From the cell containing the given text, extract its center point as [x, y] coordinate. 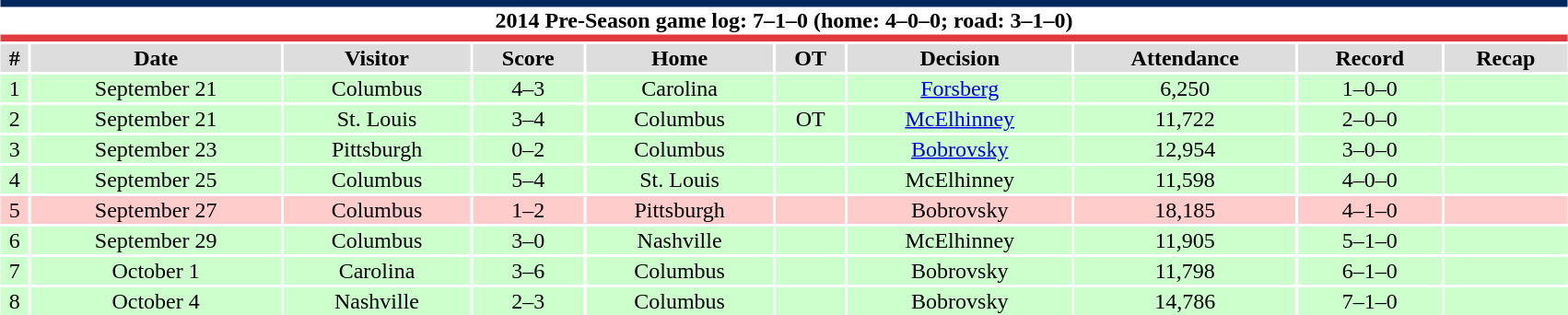
3–0–0 [1369, 149]
11,905 [1185, 240]
September 27 [157, 210]
1–0–0 [1369, 88]
2 [15, 119]
4–1–0 [1369, 210]
Decision [960, 58]
6,250 [1185, 88]
5–1–0 [1369, 240]
7–1–0 [1369, 301]
2–0–0 [1369, 119]
1 [15, 88]
Visitor [378, 58]
3–4 [529, 119]
Home [680, 58]
6 [15, 240]
Score [529, 58]
0–2 [529, 149]
11,798 [1185, 271]
2–3 [529, 301]
September 29 [157, 240]
3 [15, 149]
5 [15, 210]
7 [15, 271]
Attendance [1185, 58]
October 4 [157, 301]
# [15, 58]
3–0 [529, 240]
Record [1369, 58]
12,954 [1185, 149]
18,185 [1185, 210]
Recap [1505, 58]
Forsberg [960, 88]
October 1 [157, 271]
8 [15, 301]
6–1–0 [1369, 271]
Date [157, 58]
4–3 [529, 88]
5–4 [529, 180]
2014 Pre-Season game log: 7–1–0 (home: 4–0–0; road: 3–1–0) [784, 20]
September 25 [157, 180]
September 23 [157, 149]
14,786 [1185, 301]
11,598 [1185, 180]
4–0–0 [1369, 180]
4 [15, 180]
1–2 [529, 210]
3–6 [529, 271]
11,722 [1185, 119]
